Find where the given text appears and provide that cell's center as [x, y] coordinate. 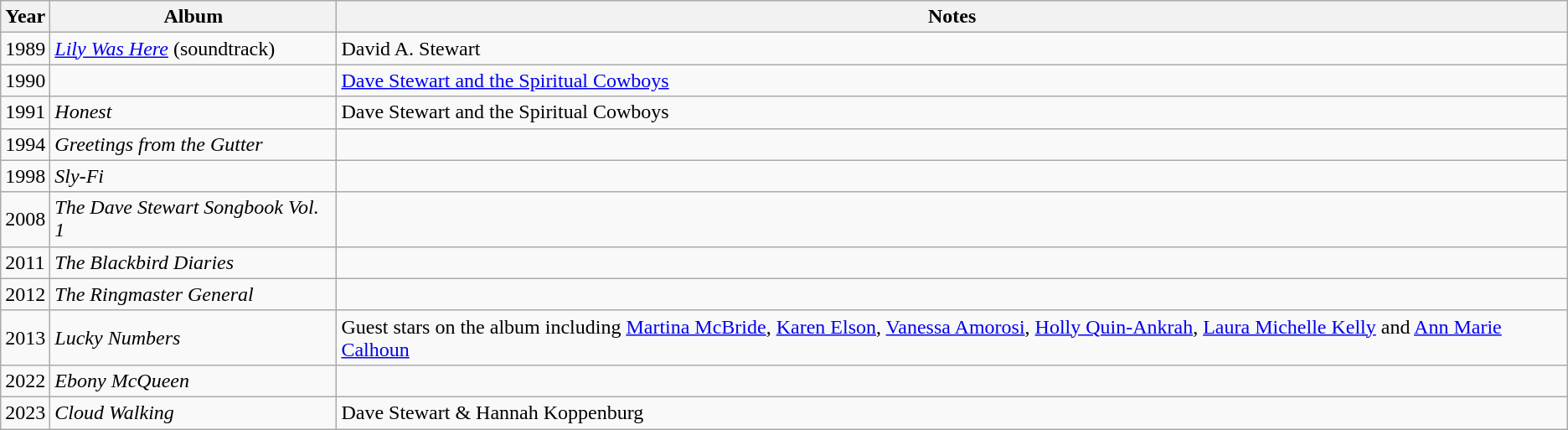
1991 [25, 112]
Honest [193, 112]
Lucky Numbers [193, 337]
2022 [25, 381]
David A. Stewart [952, 49]
2013 [25, 337]
The Ringmaster General [193, 294]
Lily Was Here (soundtrack) [193, 49]
The Blackbird Diaries [193, 262]
2011 [25, 262]
Cloud Walking [193, 412]
Greetings from the Gutter [193, 144]
1994 [25, 144]
2023 [25, 412]
Year [25, 17]
Ebony McQueen [193, 381]
Album [193, 17]
Guest stars on the album including Martina McBride, Karen Elson, Vanessa Amorosi, Holly Quin-Ankrah, Laura Michelle Kelly and Ann Marie Calhoun [952, 337]
1990 [25, 80]
2008 [25, 220]
The Dave Stewart Songbook Vol. 1 [193, 220]
Dave Stewart & Hannah Koppenburg [952, 412]
1989 [25, 49]
2012 [25, 294]
Notes [952, 17]
Sly-Fi [193, 176]
1998 [25, 176]
